Return (x, y) of the center of cell containing provided text 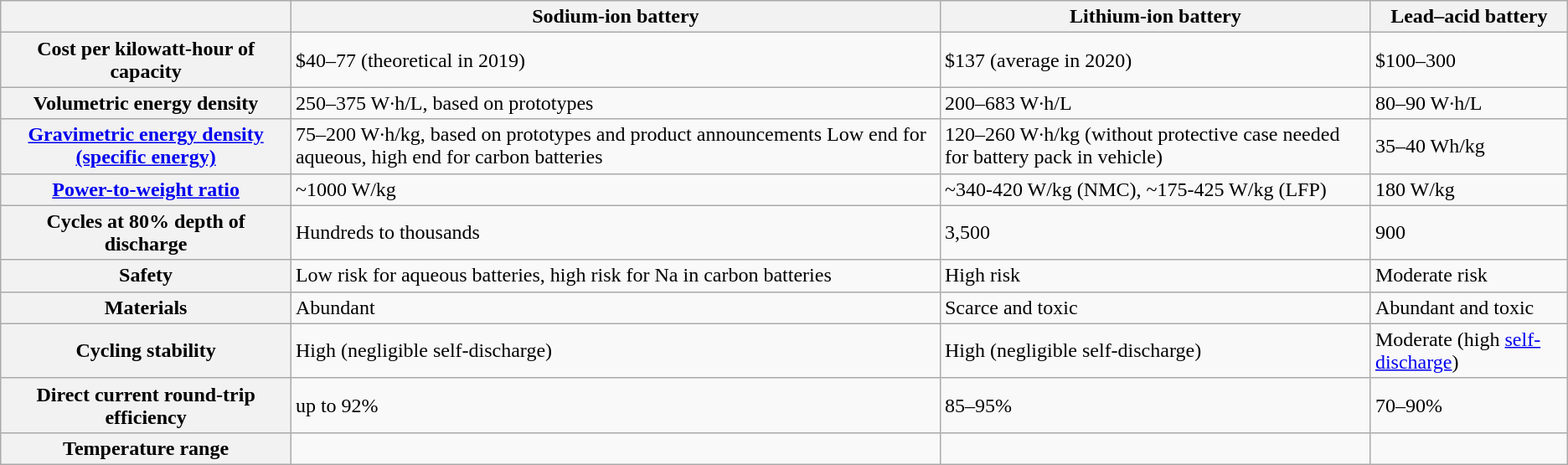
Gravimetric energy density (specific energy) (146, 146)
~1000 W/kg (615, 189)
180 W/kg (1469, 189)
200–683 W·h/L (1155, 103)
35–40 Wh/kg (1469, 146)
Abundant (615, 307)
75–200 W·h/kg, based on prototypes and product announcements Low end for aqueous, high end for carbon batteries (615, 146)
250–375 W·h/L, based on prototypes (615, 103)
Power-to-weight ratio (146, 189)
Lithium-ion battery (1155, 17)
Hundreds to thousands (615, 233)
900 (1469, 233)
High risk (1155, 276)
Cycles at 80% depth of discharge (146, 233)
Moderate risk (1469, 276)
up to 92% (615, 406)
Scarce and toxic (1155, 307)
80–90 W·h/L (1469, 103)
Sodium-ion battery (615, 17)
Direct current round-trip efficiency (146, 406)
Abundant and toxic (1469, 307)
$100–300 (1469, 60)
120–260 W·h/kg (without protective case needed for battery pack in vehicle) (1155, 146)
Lead–acid battery (1469, 17)
Temperature range (146, 448)
85–95% (1155, 406)
$40–77 (theoretical in 2019) (615, 60)
Cost per kilowatt-hour of capacity (146, 60)
Safety (146, 276)
Cycling stability (146, 350)
Low risk for aqueous batteries, high risk for Na in carbon batteries (615, 276)
~340-420 W/kg (NMC), ~175-425 W/kg (LFP) (1155, 189)
Materials (146, 307)
70–90% (1469, 406)
Volumetric energy density (146, 103)
3,500 (1155, 233)
$137 (average in 2020) (1155, 60)
Moderate (high self-discharge) (1469, 350)
